Locate the cell with the specified text and output its [X, Y] center coordinate. 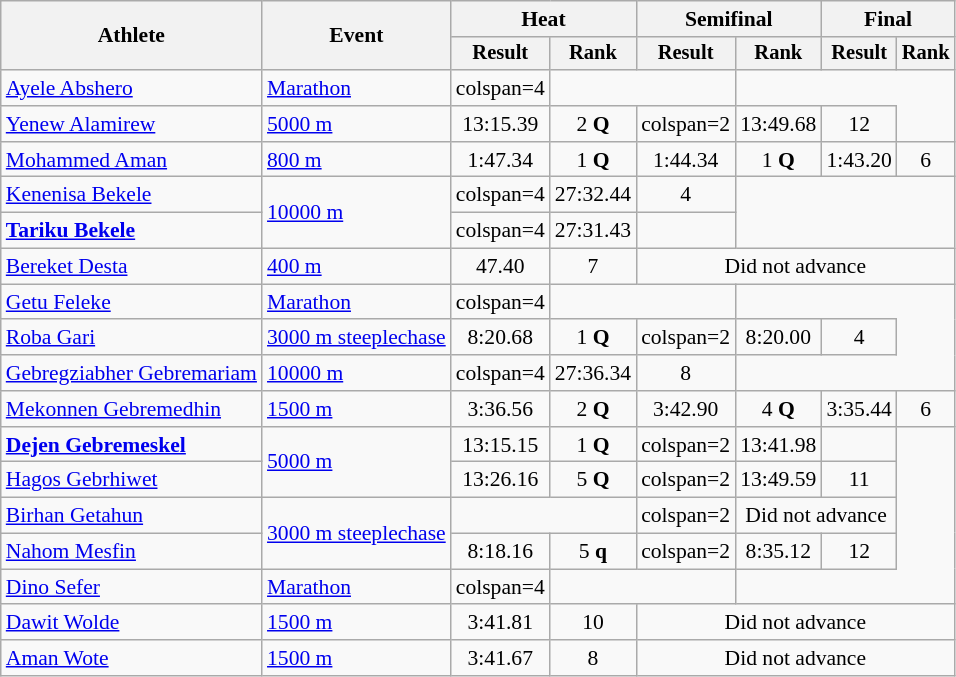
Yenew Alamirew [132, 124]
8:18.16 [500, 552]
8:20.68 [500, 338]
7 [593, 267]
Dejen Gebremeskel [132, 445]
Nahom Mesfin [132, 552]
27:31.43 [593, 231]
5 Q [593, 480]
Kenenisa Bekele [132, 195]
Athlete [132, 36]
3:42.90 [686, 409]
Heat [544, 19]
5 q [593, 552]
4 Q [778, 409]
11 [858, 480]
Tariku Bekele [132, 231]
400 m [356, 267]
Event [356, 36]
Getu Feleke [132, 302]
Dawit Wolde [132, 623]
Bereket Desta [132, 267]
800 m [356, 160]
1:44.34 [686, 160]
Aman Wote [132, 658]
Birhan Getahun [132, 516]
27:36.34 [593, 373]
1:47.34 [500, 160]
3:41.81 [500, 623]
27:32.44 [593, 195]
13:15.39 [500, 124]
10 [593, 623]
13:15.15 [500, 445]
47.40 [500, 267]
13:26.16 [500, 480]
3:35.44 [858, 409]
13:49.68 [778, 124]
13:41.98 [778, 445]
3:41.67 [500, 658]
13:49.59 [778, 480]
Semifinal [728, 19]
3:36.56 [500, 409]
Mohammed Aman [132, 160]
Dino Sefer [132, 587]
Hagos Gebrhiwet [132, 480]
Ayele Abshero [132, 88]
Mekonnen Gebremedhin [132, 409]
Roba Gari [132, 338]
8:20.00 [778, 338]
Final [888, 19]
8:35.12 [778, 552]
1:43.20 [858, 160]
Gebregziabher Gebremariam [132, 373]
